Return (X, Y) of the center of cell containing provided text 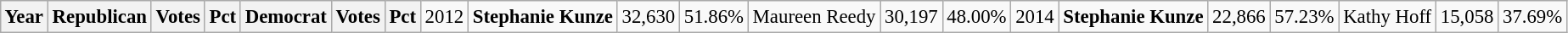
Republican (99, 17)
48.00% (976, 17)
51.86% (713, 17)
15,058 (1467, 17)
37.69% (1533, 17)
30,197 (912, 17)
Maureen Reedy (813, 17)
Year (24, 17)
Democrat (285, 17)
57.23% (1304, 17)
32,630 (649, 17)
2012 (444, 17)
22,866 (1239, 17)
2014 (1035, 17)
Kathy Hoff (1387, 17)
